Output the [x, y] coordinate of the center of the cell containing the given text.  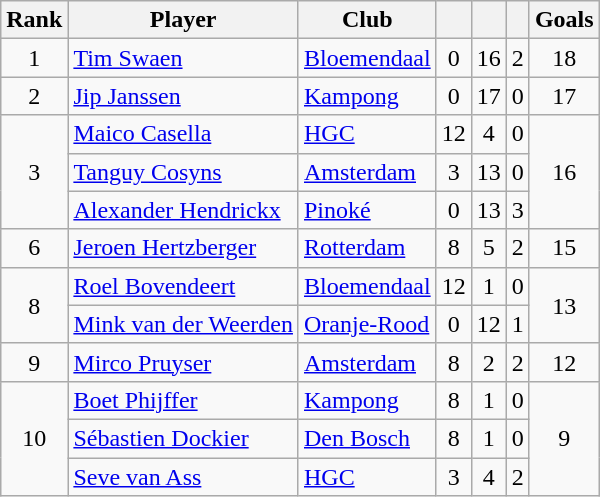
Mirco Pruyser [184, 362]
Goals [564, 20]
18 [564, 58]
5 [488, 248]
Pinoké [367, 210]
Seve van Ass [184, 477]
Oranje-Rood [367, 324]
Sébastien Dockier [184, 438]
6 [34, 248]
Tim Swaen [184, 58]
Den Bosch [367, 438]
Jip Janssen [184, 96]
10 [34, 438]
Player [184, 20]
Jeroen Hertzberger [184, 248]
Mink van der Weerden [184, 324]
15 [564, 248]
Club [367, 20]
Rotterdam [367, 248]
Alexander Hendrickx [184, 210]
Tanguy Cosyns [184, 172]
Boet Phijffer [184, 400]
Roel Bovendeert [184, 286]
Maico Casella [184, 134]
Rank [34, 20]
